Pinpoint the cell where the given text exists, returning its (X, Y) midpoint coordinate. 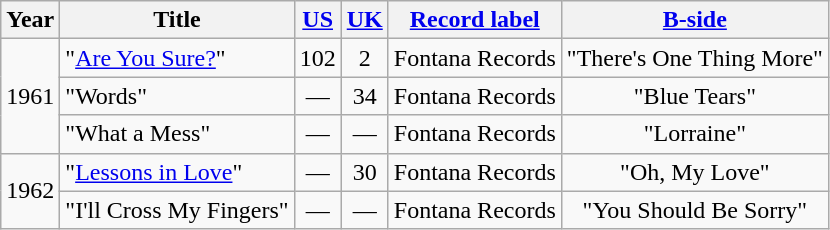
102 (318, 58)
Title (177, 20)
30 (364, 172)
34 (364, 96)
"Blue Tears" (694, 96)
Year (30, 20)
"Lorraine" (694, 134)
US (318, 20)
"I'll Cross My Fingers" (177, 210)
"You Should Be Sorry" (694, 210)
2 (364, 58)
"What a Mess" (177, 134)
"There's One Thing More" (694, 58)
"Lessons in Love" (177, 172)
1962 (30, 191)
"Are You Sure?" (177, 58)
Record label (474, 20)
"Words" (177, 96)
1961 (30, 96)
"Oh, My Love" (694, 172)
UK (364, 20)
B-side (694, 20)
